For the text-containing cell, return its midpoint in [X, Y] coordinate format. 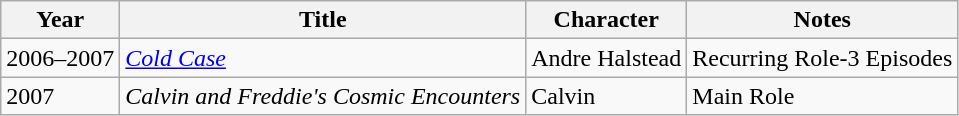
Title [323, 20]
Character [606, 20]
Andre Halstead [606, 58]
2007 [60, 96]
Cold Case [323, 58]
2006–2007 [60, 58]
Calvin and Freddie's Cosmic Encounters [323, 96]
Year [60, 20]
Recurring Role-3 Episodes [822, 58]
Notes [822, 20]
Calvin [606, 96]
Main Role [822, 96]
